Provide the [X, Y] coordinate of the cell's center where the given text is located.  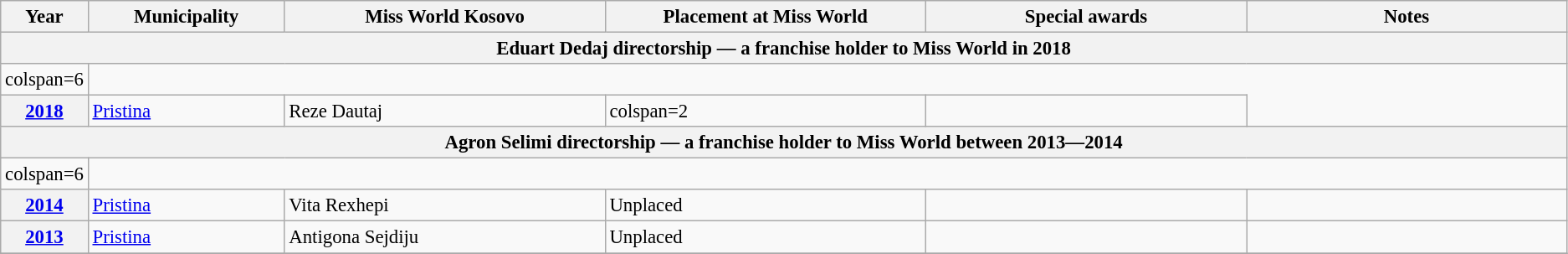
2014 [44, 205]
Notes [1407, 17]
Year [44, 17]
Special awards [1086, 17]
Vita Rexhepi [445, 205]
Municipality [186, 17]
colspan=2 [765, 111]
Eduart Dedaj directorship — a franchise holder to Miss World in 2018 [784, 49]
Reze Dautaj [445, 111]
2018 [44, 111]
Placement at Miss World [765, 17]
2013 [44, 237]
Miss World Kosovo [445, 17]
Antigona Sejdiju [445, 237]
Agron Selimi directorship — a franchise holder to Miss World between 2013―2014 [784, 143]
